Find where the given text appears and provide that cell's center as (x, y) coordinate. 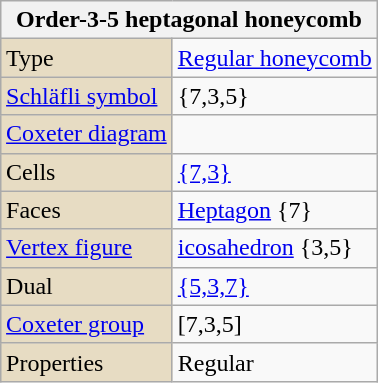
Schläfli symbol (87, 96)
Regular (274, 362)
Heptagon {7} (274, 210)
Faces (87, 210)
[7,3,5] (274, 324)
{7,3,5} (274, 96)
Order-3-5 heptagonal honeycomb (190, 20)
Type (87, 58)
Vertex figure (87, 248)
Coxeter group (87, 324)
{5,3,7} (274, 286)
Properties (87, 362)
Dual (87, 286)
Regular honeycomb (274, 58)
Coxeter diagram (87, 134)
icosahedron {3,5} (274, 248)
Cells (87, 172)
{7,3} (274, 172)
